Find where the given text appears and provide that cell's center as (X, Y) coordinate. 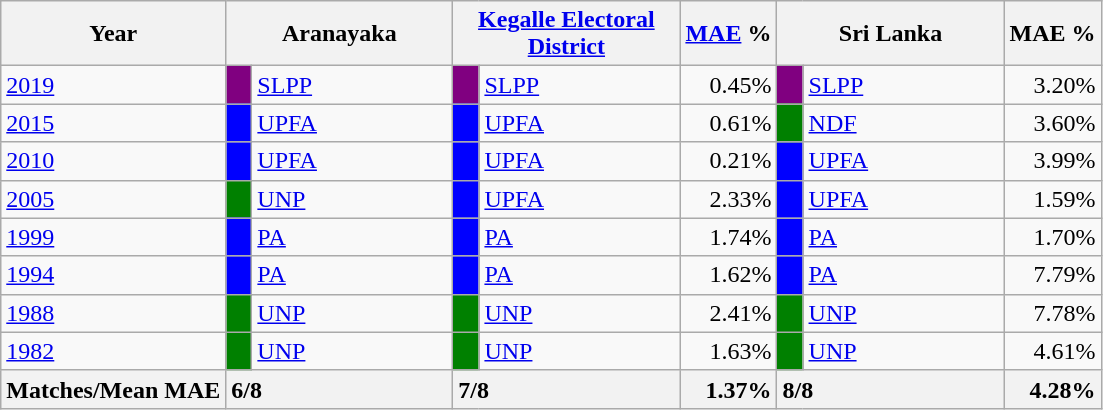
7.78% (1052, 313)
1.63% (728, 351)
2019 (114, 85)
Sri Lanka (890, 34)
1988 (114, 313)
NDF (904, 123)
1999 (114, 237)
Kegalle Electoral District (566, 34)
1994 (114, 275)
1982 (114, 351)
2.41% (728, 313)
2.33% (728, 199)
4.28% (1052, 389)
2015 (114, 123)
0.21% (728, 161)
7/8 (566, 389)
4.61% (1052, 351)
1.37% (728, 389)
3.20% (1052, 85)
8/8 (890, 389)
Matches/Mean MAE (114, 389)
1.59% (1052, 199)
1.62% (728, 275)
7.79% (1052, 275)
3.60% (1052, 123)
Aranayaka (340, 34)
0.61% (728, 123)
6/8 (340, 389)
1.70% (1052, 237)
0.45% (728, 85)
Year (114, 34)
2010 (114, 161)
2005 (114, 199)
3.99% (1052, 161)
1.74% (728, 237)
